Identify which cell holds the provided text, then report its [X, Y] central coordinate. 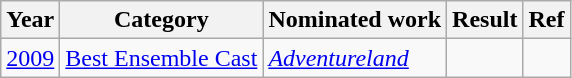
Result [485, 20]
2009 [30, 58]
Nominated work [355, 20]
Adventureland [355, 58]
Best Ensemble Cast [162, 58]
Year [30, 20]
Ref [546, 20]
Category [162, 20]
